Determine the [X, Y] coordinate at the center of the cell enclosing the given text.  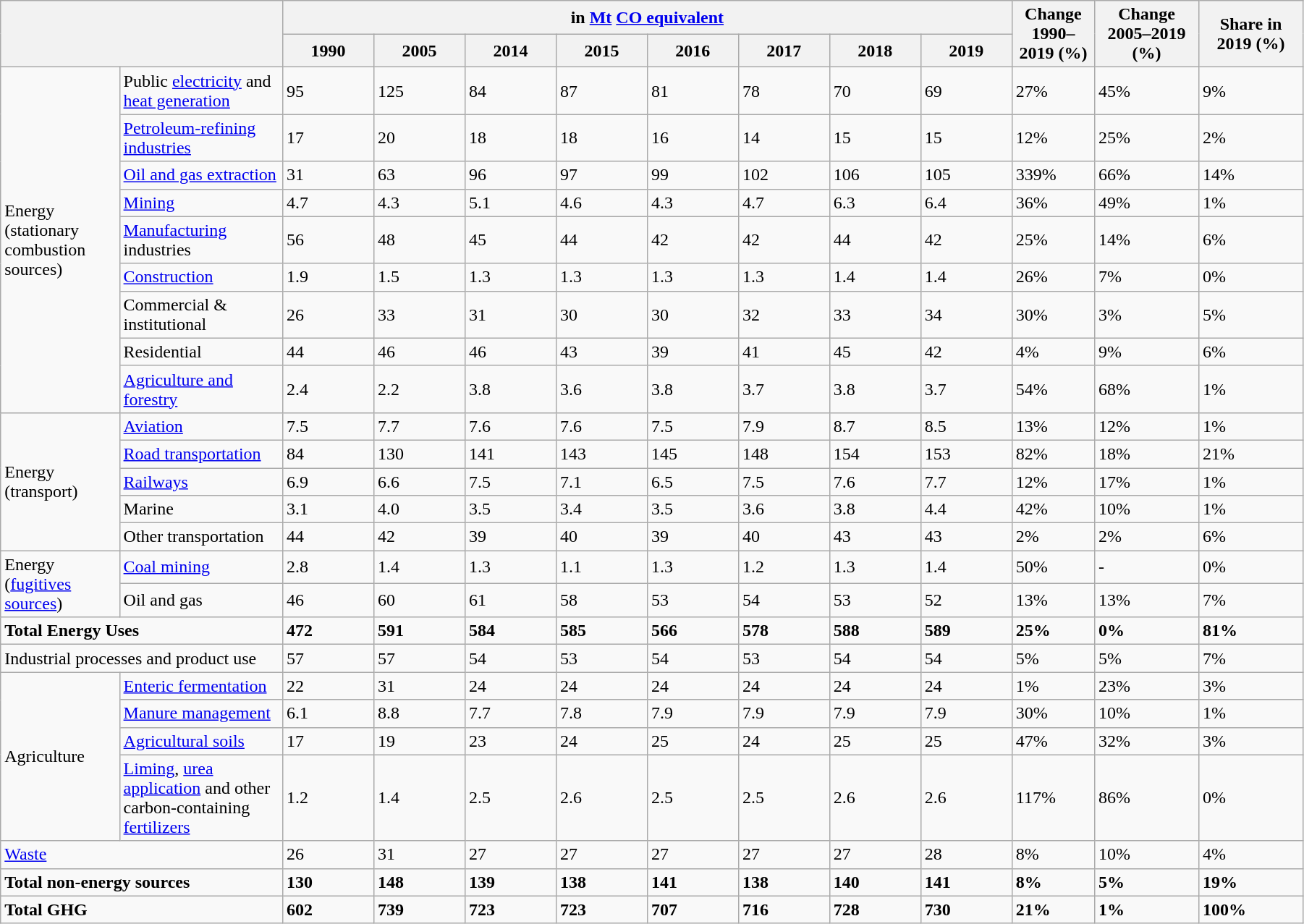
602 [328, 910]
Total Energy Uses [142, 631]
81% [1250, 631]
2014 [510, 51]
27% [1053, 91]
Oil and gas [201, 601]
6.9 [328, 481]
140 [875, 882]
Agriculture [60, 757]
82% [1053, 454]
54% [1053, 389]
Road transportation [201, 454]
56 [328, 240]
50% [1053, 567]
18% [1147, 454]
4.0 [419, 509]
52 [966, 601]
707 [693, 910]
86% [1147, 797]
58 [601, 601]
- [1147, 567]
60 [419, 601]
69 [966, 91]
5.1 [510, 203]
7.1 [601, 481]
1.9 [328, 277]
Petroleum-refining industries [201, 137]
4.4 [966, 509]
Enteric fermentation [201, 686]
28 [966, 855]
19 [419, 741]
Coal mining [201, 567]
32% [1147, 741]
61 [510, 601]
42% [1053, 509]
81 [693, 91]
Public electricity and heat generation [201, 91]
63 [419, 175]
Oil and gas extraction [201, 175]
Total GHG [142, 910]
2018 [875, 51]
26% [1053, 277]
97 [601, 175]
32 [784, 314]
Other transportation [201, 537]
23% [1147, 686]
Change 2005–2019 (%) [1147, 34]
730 [966, 910]
739 [419, 910]
Marine [201, 509]
Industrial processes and product use [142, 658]
Manufacturing industries [201, 240]
78 [784, 91]
2017 [784, 51]
2.4 [328, 389]
143 [601, 454]
41 [784, 352]
716 [784, 910]
14 [784, 137]
6.1 [328, 713]
Manure management [201, 713]
36% [1053, 203]
105 [966, 175]
102 [784, 175]
4.6 [601, 203]
139 [510, 882]
48 [419, 240]
3.1 [328, 509]
23 [510, 741]
578 [784, 631]
49% [1147, 203]
Total non-energy sources [142, 882]
Mining [201, 203]
1.1 [601, 567]
22 [328, 686]
34 [966, 314]
20 [419, 137]
1.5 [419, 277]
Agriculture and forestry [201, 389]
2015 [601, 51]
99 [693, 175]
584 [510, 631]
566 [693, 631]
2.2 [419, 389]
145 [693, 454]
728 [875, 910]
70 [875, 91]
Energy (transport) [60, 481]
153 [966, 454]
Construction [201, 277]
Change 1990–2019 (%) [1053, 34]
Agricultural soils [201, 741]
6.5 [693, 481]
100% [1250, 910]
66% [1147, 175]
Energy (stationary combustion sources) [60, 240]
2016 [693, 51]
47% [1053, 741]
Energy (fugitives sources) [60, 584]
8.7 [875, 426]
117% [1053, 797]
Share in 2019 (%) [1250, 34]
6.6 [419, 481]
589 [966, 631]
6.3 [875, 203]
3.4 [601, 509]
68% [1147, 389]
8.5 [966, 426]
8.8 [419, 713]
585 [601, 631]
106 [875, 175]
45% [1147, 91]
17% [1147, 481]
472 [328, 631]
125 [419, 91]
Commercial & institutional [201, 314]
95 [328, 91]
2.8 [328, 567]
Railways [201, 481]
339% [1053, 175]
6.4 [966, 203]
96 [510, 175]
591 [419, 631]
19% [1250, 882]
154 [875, 454]
1990 [328, 51]
2019 [966, 51]
2005 [419, 51]
7.8 [601, 713]
Residential [201, 352]
Waste [142, 855]
Liming, urea application and other carbon-containing fertilizers [201, 797]
588 [875, 631]
Aviation [201, 426]
in Mt CO equivalent [647, 17]
87 [601, 91]
16 [693, 137]
